Return [X, Y] of the center of cell containing provided text 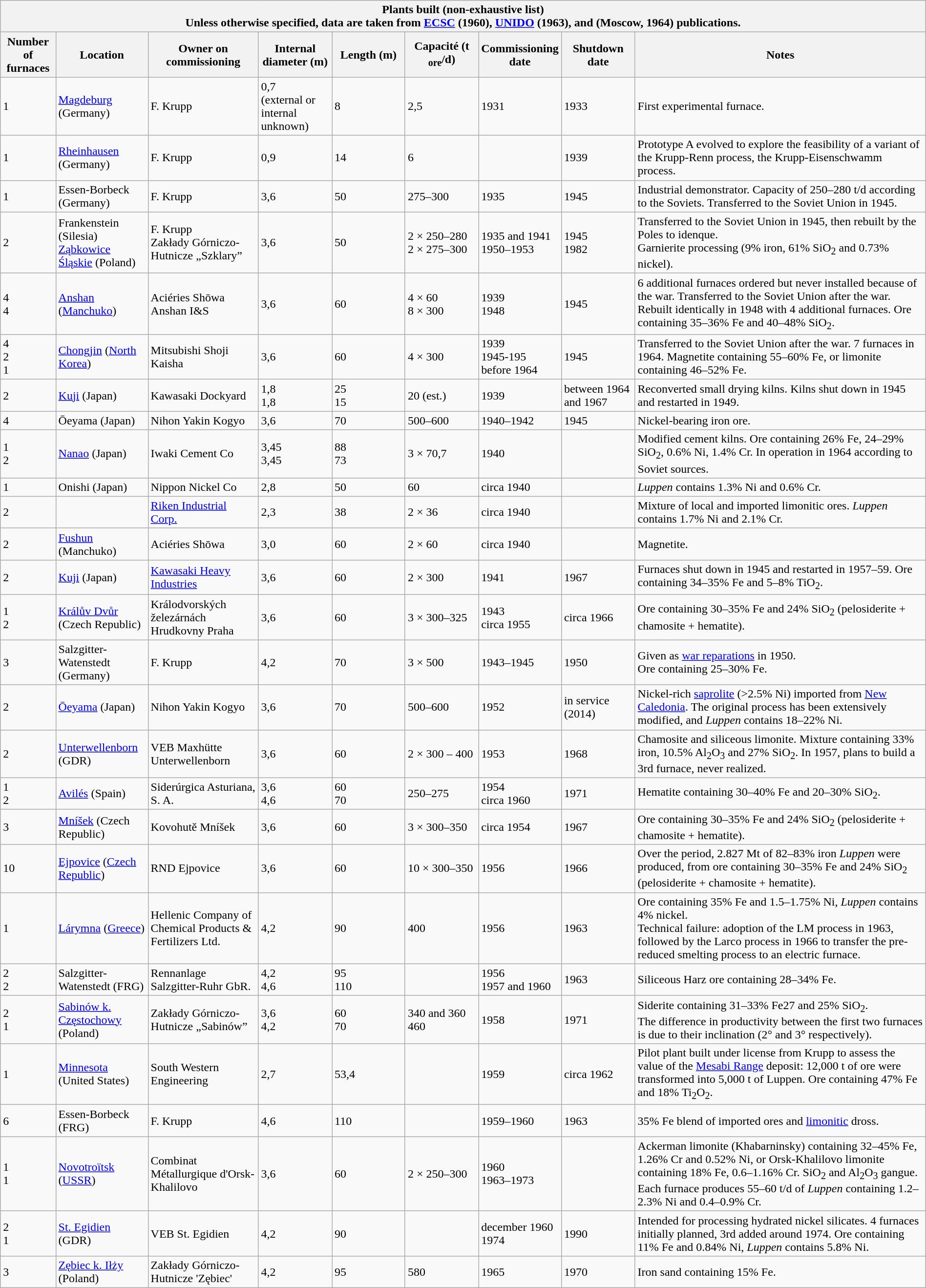
44 [28, 304]
Essen-Borbeck (FRG) [102, 1120]
Kawasaki Heavy Industries [203, 577]
Chongjin (North Korea) [102, 357]
Nickel-bearing iron ore. [780, 421]
1959 [520, 1075]
Over the period, 2.827 Mt of 82–83% iron Luppen were produced, from ore containing 30–35% Fe and 24% SiO2 (pelosiderite + chamosite + hematite). [780, 868]
Plants built (non-exhaustive list)Unless otherwise specified, data are taken from ECSC (1960), UNIDO (1963), and (Moscow, 1964) publications. [463, 17]
1965 [520, 1272]
Transferred to the Soviet Union in 1945, then rebuilt by the Poles to idenque.Garnierite processing (9% iron, 61% SiO2 and 0.73% nickel). [780, 242]
Salzgitter-Watenstedt (Germany) [102, 662]
Aciéries ShōwaAnshan I&S [203, 304]
Zębiec k. Iłży (Poland) [102, 1272]
4,6 [295, 1120]
in service (2014) [598, 707]
circa 1954 [520, 826]
december 19601974 [520, 1233]
Hematite containing 30–40% Fe and 20–30% SiO2. [780, 793]
1943–1945 [520, 662]
8 [369, 106]
Siliceous Harz ore containing 28–34% Fe. [780, 980]
1968 [598, 754]
Frankenstein (Silesia)Ząbkowice Śląskie (Poland) [102, 242]
4 × 608 × 300 [442, 304]
19391948 [520, 304]
2,7 [295, 1075]
2,8 [295, 487]
2 × 250–2802 × 275–300 [442, 242]
1935 and 19411950–1953 [520, 242]
Lárymna (Greece) [102, 928]
Luppen contains 1.3% Ni and 0.6% Cr. [780, 487]
Location [102, 55]
3,0 [295, 544]
1954circa 1960 [520, 793]
3 × 300–350 [442, 826]
10 [28, 868]
Salzgitter-Watenstedt (FRG) [102, 980]
1940 [520, 454]
St. Egidien (GDR) [102, 1233]
Furnaces shut down in 1945 and restarted in 1957–59. Ore containing 34–35% Fe and 5–8% TiO2. [780, 577]
53,4 [369, 1075]
circa 1966 [598, 617]
Mitsubishi Shoji Kaisha [203, 357]
95 [369, 1272]
3,64,6 [295, 793]
between 1964 and 1967 [598, 396]
Chamosite and siliceous limonite. Mixture containing 33% iron, 10.5% Al2O3 and 27% SiO2. In 1957, plans to build a 3rd furnace, never realized. [780, 754]
1940–1942 [520, 421]
Siderúrgica Asturiana, S. A. [203, 793]
RND Ejpovice [203, 868]
95110 [369, 980]
2 × 300 [442, 577]
35% Fe blend of imported ores and limonitic dross. [780, 1120]
Prototype A evolved to explore the feasibility of a variant of the Krupp-Renn process, the Krupp-Eisenschwamm process. [780, 158]
2,5 [442, 106]
Nanao (Japan) [102, 454]
VEB St. Egidien [203, 1233]
1,81,8 [295, 396]
19451982 [598, 242]
19391945-195before 1964 [520, 357]
4,24,6 [295, 980]
8873 [369, 454]
1953 [520, 754]
3 × 70,7 [442, 454]
Iwaki Cement Co [203, 454]
Modified cement kilns. Ore containing 26% Fe, 24–29% SiO2, 0.6% Ni, 1.4% Cr. In operation in 1964 according to Soviet sources. [780, 454]
1931 [520, 106]
Industrial demonstrator. Capacity of 250–280 t/d according to the Soviets. Transferred to the Soviet Union in 1945. [780, 196]
1935 [520, 196]
Shutdown date [598, 55]
1941 [520, 577]
Minnesota (United States) [102, 1075]
2 × 300 – 400 [442, 754]
580 [442, 1272]
3,453,45 [295, 454]
19561957 and 1960 [520, 980]
Number of furnaces [28, 55]
Essen-Borbeck (Germany) [102, 196]
Zakłady Górniczo-Hutnicze „Sabinów” [203, 1019]
4 [28, 421]
2 × 60 [442, 544]
3 × 300–325 [442, 617]
Given as war reparations in 1950.Ore containing 25–30% Fe. [780, 662]
Novotroïtsk (USSR) [102, 1174]
Mníšek (Czech Republic) [102, 826]
38 [369, 512]
110 [369, 1120]
0,9 [295, 158]
400 [442, 928]
1952 [520, 707]
4 × 300 [442, 357]
1943circa 1955 [520, 617]
Magdeburg (Germany) [102, 106]
1959–1960 [520, 1120]
1970 [598, 1272]
Internal diameter (m) [295, 55]
Nickel-rich saprolite (>2.5% Ni) imported from New Caledonia. The original process has been extensively modified, and Luppen contains 18–22% Ni. [780, 707]
Magnetite. [780, 544]
1966 [598, 868]
1933 [598, 106]
Fushun (Manchuko) [102, 544]
14 [369, 158]
0,7(external or internal unknown) [295, 106]
Commissioning date [520, 55]
Králův Dvůr (Czech Republic) [102, 617]
1950 [598, 662]
Transferred to the Soviet Union after the war. 7 furnaces in 1964. Magnetite containing 55–60% Fe, or limonite containing 46–52% Fe. [780, 357]
Reconverted small drying kilns. Kilns shut down in 1945 and restarted in 1949. [780, 396]
250–275 [442, 793]
Králodvorských železárnáchHrudkovny Praha [203, 617]
Kovohutě Mníšek [203, 826]
Rennanlage Salzgitter-Ruhr GbR. [203, 980]
Avilés (Spain) [102, 793]
F. KruppZakłady Górniczo-Hutnicze „Szklary” [203, 242]
2 × 250–300 [442, 1174]
2 × 36 [442, 512]
22 [28, 980]
Iron sand containing 15% Fe. [780, 1272]
circa 1962 [598, 1075]
First experimental furnace. [780, 106]
11 [28, 1174]
Rheinhausen (Germany) [102, 158]
Ejpovice (Czech Republic) [102, 868]
VEB Maxhütte Unterwellenborn [203, 754]
Onishi (Japan) [102, 487]
Aciéries Shōwa [203, 544]
Nippon Nickel Co [203, 487]
421 [28, 357]
Riken Industrial Corp. [203, 512]
20 (est.) [442, 396]
Hellenic Company of Chemical Products & Fertilizers Ltd. [203, 928]
Notes [780, 55]
340 and 360460 [442, 1019]
Combinat Métallurgique d'Orsk-Khalilovo [203, 1174]
10 × 300–350 [442, 868]
South Western Engineering [203, 1075]
Sabinów k. Częstochowy (Poland) [102, 1019]
1990 [598, 1233]
Capacité (t ore/d) [442, 55]
Unterwellenborn (GDR) [102, 754]
2,3 [295, 512]
Mixture of local and imported limonitic ores. Luppen contains 1.7% Ni and 2.1% Cr. [780, 512]
Length (m) [369, 55]
Owner on commissioning [203, 55]
Anshan (Manchuko) [102, 304]
3 × 500 [442, 662]
Kawasaki Dockyard [203, 396]
Zakłady Górniczo-Hutnicze 'Zębiec' [203, 1272]
3,64,2 [295, 1019]
1958 [520, 1019]
19601963–1973 [520, 1174]
275–300 [442, 196]
2515 [369, 396]
